Extract the (x, y) coordinate from the center of the cell holding the provided text.  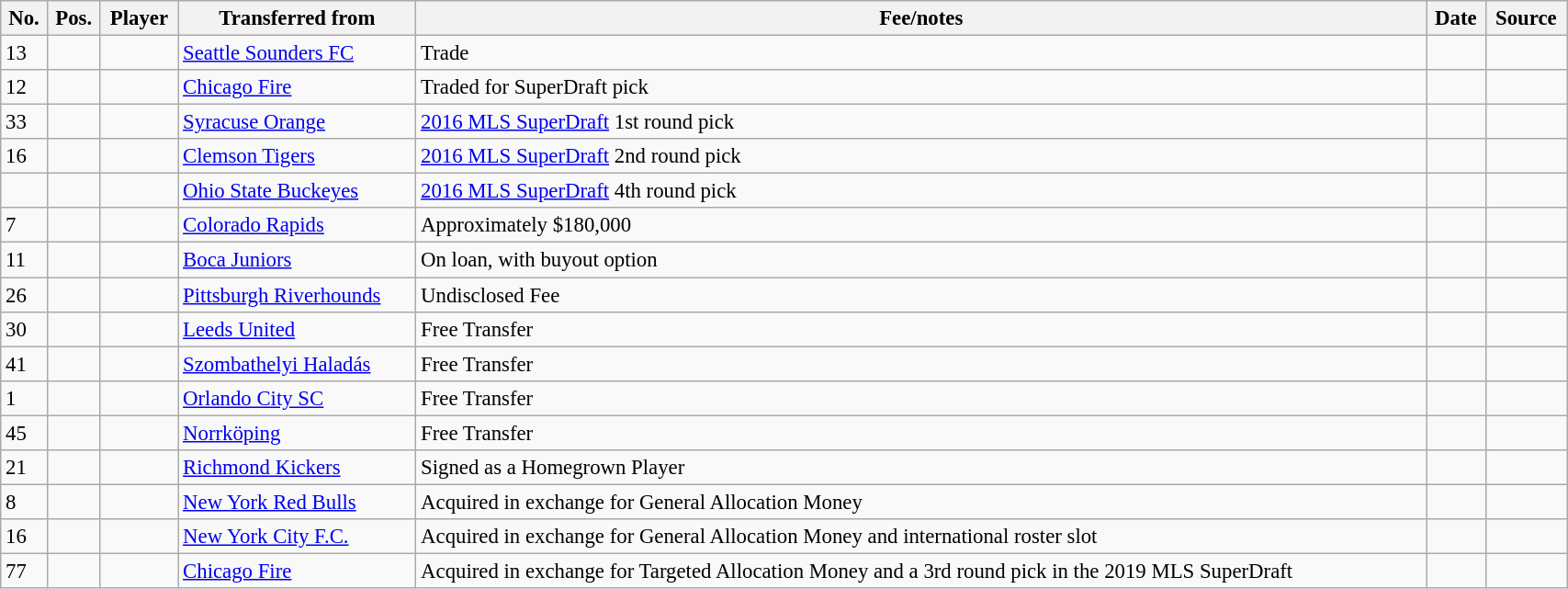
12 (24, 87)
Undisclosed Fee (921, 295)
Transferred from (298, 18)
Richmond Kickers (298, 468)
13 (24, 53)
21 (24, 468)
Syracuse Orange (298, 122)
Clemson Tigers (298, 156)
Szombathelyi Haladás (298, 364)
Pos. (73, 18)
Pittsburgh Riverhounds (298, 295)
Trade (921, 53)
No. (24, 18)
Player (140, 18)
7 (24, 225)
Colorado Rapids (298, 225)
30 (24, 329)
Orlando City SC (298, 398)
33 (24, 122)
2016 MLS SuperDraft 2nd round pick (921, 156)
Acquired in exchange for Targeted Allocation Money and a 3rd round pick in the 2019 MLS SuperDraft (921, 571)
Approximately $180,000 (921, 225)
Seattle Sounders FC (298, 53)
26 (24, 295)
New York City F.C. (298, 537)
Leeds United (298, 329)
Norrköping (298, 433)
8 (24, 502)
Ohio State Buckeyes (298, 191)
2016 MLS SuperDraft 1st round pick (921, 122)
41 (24, 364)
Acquired in exchange for General Allocation Money (921, 502)
45 (24, 433)
Boca Juniors (298, 260)
Acquired in exchange for General Allocation Money and international roster slot (921, 537)
11 (24, 260)
Source (1527, 18)
New York Red Bulls (298, 502)
On loan, with buyout option (921, 260)
Traded for SuperDraft pick (921, 87)
Date (1456, 18)
1 (24, 398)
Signed as a Homegrown Player (921, 468)
Fee/notes (921, 18)
77 (24, 571)
2016 MLS SuperDraft 4th round pick (921, 191)
